Output the (x, y) coordinate of the center of the cell containing the given text.  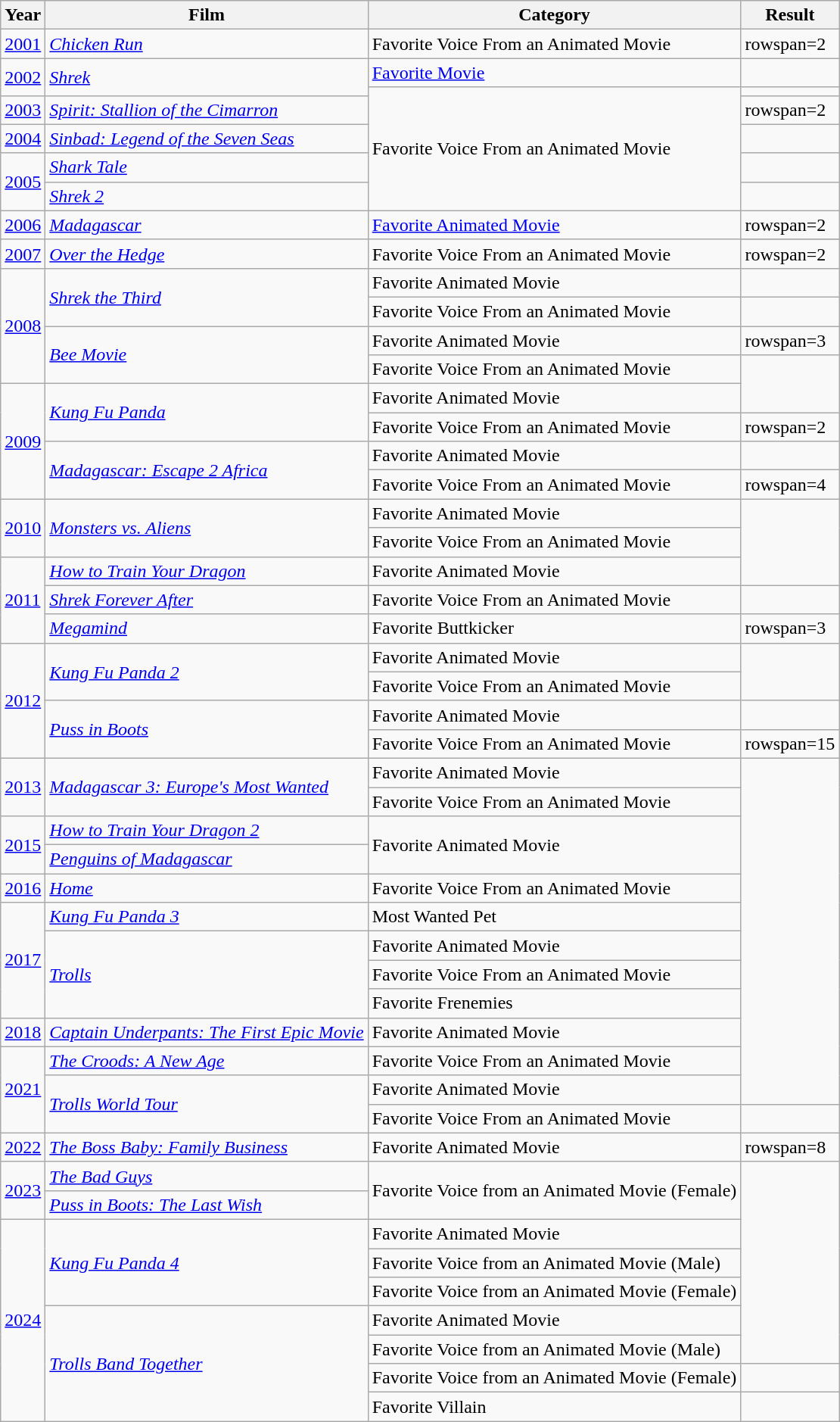
Shrek Forever After (207, 600)
Bee Movie (207, 354)
Monsters vs. Aliens (207, 528)
2003 (23, 110)
Film (207, 15)
2002 (23, 77)
2015 (23, 845)
Kung Fu Panda 2 (207, 672)
Favorite Movie (554, 73)
Puss in Boots (207, 729)
Kung Fu Panda 3 (207, 917)
Shrek 2 (207, 196)
Trolls Band Together (207, 1364)
Favorite Buttkicker (554, 628)
The Croods: A New Age (207, 1061)
How to Train Your Dragon 2 (207, 831)
2010 (23, 528)
2021 (23, 1090)
Result (790, 15)
The Bad Guys (207, 1176)
2001 (23, 44)
Spirit: Stallion of the Cimarron (207, 110)
Kung Fu Panda 4 (207, 1262)
2007 (23, 254)
Shark Tale (207, 167)
Captain Underpants: The First Epic Movie (207, 1032)
2017 (23, 960)
Kung Fu Panda (207, 413)
The Boss Baby: Family Business (207, 1147)
Shrek the Third (207, 297)
Trolls World Tour (207, 1104)
2004 (23, 139)
Shrek (207, 77)
Favorite Frenemies (554, 1003)
Chicken Run (207, 44)
Penguins of Madagascar (207, 859)
Puss in Boots: The Last Wish (207, 1205)
2016 (23, 888)
Over the Hedge (207, 254)
2008 (23, 326)
Madagascar: Escape 2 Africa (207, 470)
2023 (23, 1190)
2022 (23, 1147)
How to Train Your Dragon (207, 571)
Category (554, 15)
Madagascar (207, 225)
Most Wanted Pet (554, 917)
rowspan=4 (790, 485)
Favorite Villain (554, 1407)
Trolls (207, 975)
2011 (23, 600)
Year (23, 15)
2018 (23, 1032)
2005 (23, 182)
Megamind (207, 628)
Home (207, 888)
2009 (23, 441)
Madagascar 3: Europe's Most Wanted (207, 787)
rowspan=15 (790, 744)
2012 (23, 700)
2006 (23, 225)
2013 (23, 787)
2024 (23, 1320)
rowspan=8 (790, 1147)
Sinbad: Legend of the Seven Seas (207, 139)
